Output the (X, Y) coordinate of the center of the cell containing the given text.  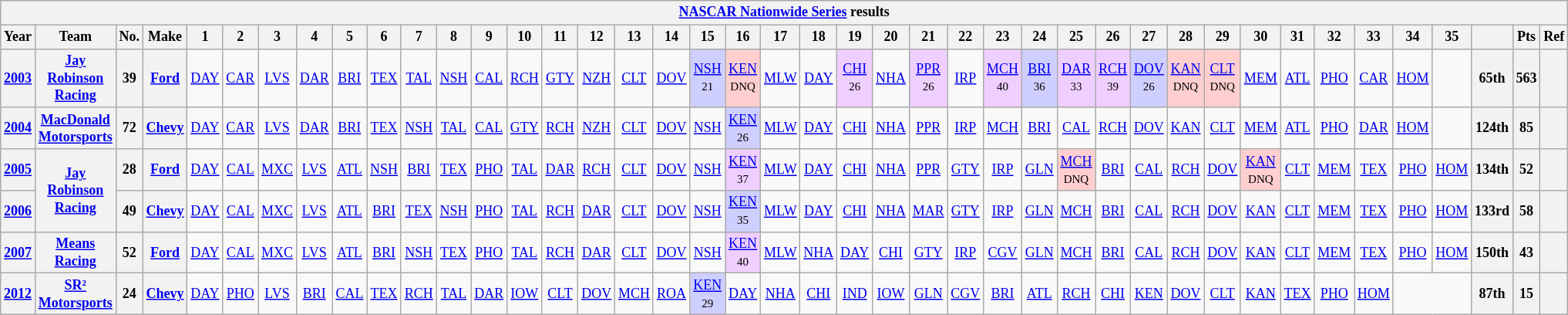
Means Racing (76, 252)
27 (1149, 37)
9 (489, 37)
Make (165, 37)
49 (130, 212)
124th (1492, 128)
20 (891, 37)
87th (1492, 294)
KENDNQ (743, 78)
30 (1260, 37)
DAR33 (1076, 78)
ROA (671, 294)
RCH39 (1113, 78)
133rd (1492, 212)
IND (855, 294)
33 (1374, 37)
14 (671, 37)
CHI26 (855, 78)
CLTDNQ (1223, 78)
150th (1492, 252)
26 (1113, 37)
Ref (1554, 37)
11 (560, 37)
2012 (19, 294)
23 (1003, 37)
25 (1076, 37)
134th (1492, 170)
KEN29 (708, 294)
6 (384, 37)
31 (1297, 37)
MCHDNQ (1076, 170)
8 (453, 37)
2006 (19, 212)
BRI36 (1039, 78)
KEN37 (743, 170)
NASCAR Nationwide Series results (785, 12)
KEN26 (743, 128)
SR² Motorsports (76, 294)
17 (780, 37)
MAR (928, 212)
21 (928, 37)
72 (130, 128)
3 (278, 37)
22 (965, 37)
12 (597, 37)
2003 (19, 78)
29 (1223, 37)
39 (130, 78)
563 (1526, 78)
65th (1492, 78)
No. (130, 37)
Pts (1526, 37)
PPR26 (928, 78)
KEN40 (743, 252)
4 (315, 37)
2007 (19, 252)
10 (524, 37)
5 (350, 37)
DOV26 (1149, 78)
KEN (1149, 294)
16 (743, 37)
32 (1334, 37)
18 (819, 37)
43 (1526, 252)
Year (19, 37)
35 (1452, 37)
Team (76, 37)
MacDonald Motorsports (76, 128)
KEN35 (743, 212)
2 (241, 37)
58 (1526, 212)
34 (1412, 37)
1 (205, 37)
85 (1526, 128)
MCH40 (1003, 78)
NSH21 (708, 78)
13 (634, 37)
2004 (19, 128)
19 (855, 37)
2005 (19, 170)
7 (419, 37)
